Return the (x, y) coordinate for the center point of the cell that contains the specified text.  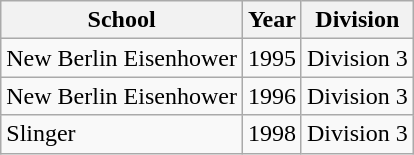
1996 (272, 96)
1998 (272, 134)
School (122, 20)
Slinger (122, 134)
1995 (272, 58)
Division (357, 20)
Year (272, 20)
